Return the [x, y] coordinate for the center point of the cell that contains the specified text.  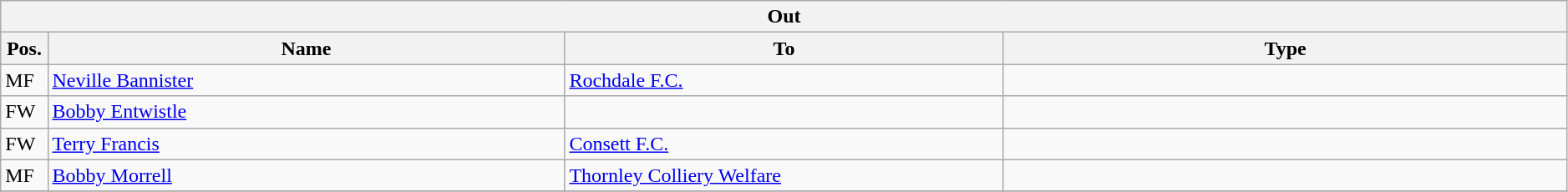
Out [784, 17]
Terry Francis [306, 144]
Thornley Colliery Welfare [784, 175]
Name [306, 48]
Bobby Entwistle [306, 112]
Neville Bannister [306, 80]
To [784, 48]
Type [1285, 48]
Rochdale F.C. [784, 80]
Consett F.C. [784, 144]
Bobby Morrell [306, 175]
Pos. [24, 48]
